For the text-containing cell, return its midpoint in (X, Y) coordinate format. 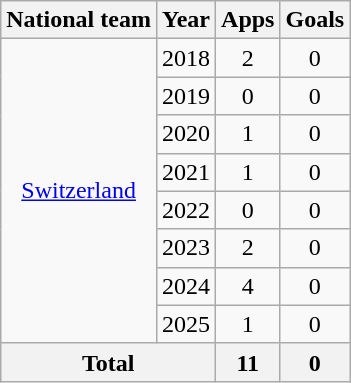
Goals (315, 20)
2024 (186, 286)
2021 (186, 172)
2020 (186, 134)
2025 (186, 324)
Year (186, 20)
2022 (186, 210)
11 (248, 362)
Total (108, 362)
2019 (186, 96)
National team (79, 20)
2018 (186, 58)
2023 (186, 248)
4 (248, 286)
Switzerland (79, 191)
Apps (248, 20)
